From the cell containing the given text, extract its center point as (X, Y) coordinate. 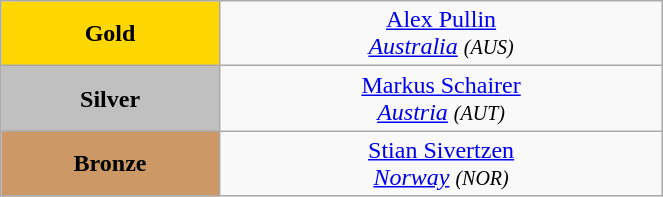
Gold (110, 34)
Stian SivertzenNorway (NOR) (441, 164)
Alex PullinAustralia (AUS) (441, 34)
Markus SchairerAustria (AUT) (441, 98)
Silver (110, 98)
Bronze (110, 164)
